Extract the (x, y) coordinate from the center of the cell holding the provided text.  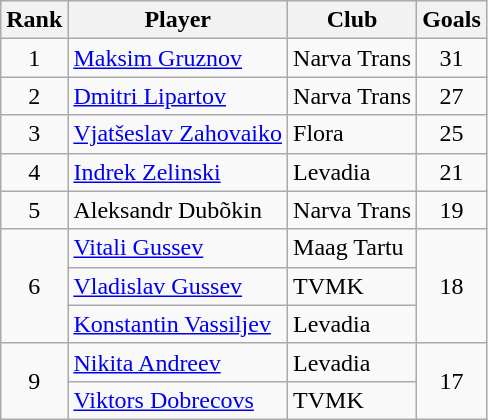
Maag Tartu (352, 248)
4 (34, 172)
Vitali Gussev (178, 248)
Player (178, 20)
9 (34, 381)
18 (452, 286)
Goals (452, 20)
Vjatšeslav Zahovaiko (178, 134)
19 (452, 210)
Viktors Dobrecovs (178, 400)
1 (34, 58)
17 (452, 381)
6 (34, 286)
25 (452, 134)
Nikita Andreev (178, 362)
27 (452, 96)
Konstantin Vassiljev (178, 324)
Aleksandr Dubõkin (178, 210)
31 (452, 58)
Dmitri Lipartov (178, 96)
Flora (352, 134)
Rank (34, 20)
Vladislav Gussev (178, 286)
Maksim Gruznov (178, 58)
5 (34, 210)
2 (34, 96)
Club (352, 20)
3 (34, 134)
21 (452, 172)
Indrek Zelinski (178, 172)
